Find where the given text appears and provide that cell's center as (X, Y) coordinate. 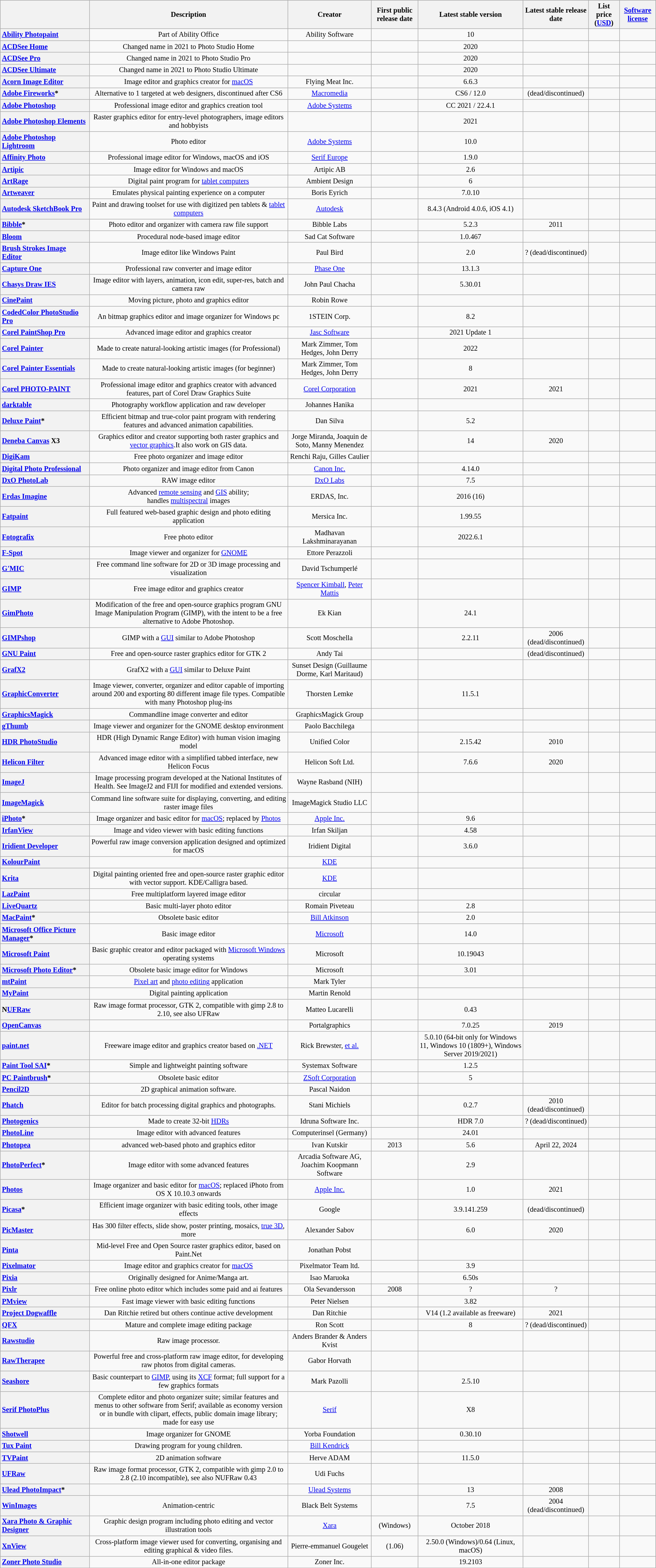
Fotografix (45, 537)
GNU Paint (45, 654)
paint.net (45, 1045)
0.2.7 (470, 1105)
Jorge Miranda, Joaquin de Soto, Manny Menendez (330, 441)
Serif Europe (330, 157)
14.0 (470, 934)
Dan Ritchie retired but others continue active development (188, 1313)
24.01 (470, 1133)
iPhoto* (45, 819)
Professional image editor for Windows, macOS and iOS (188, 157)
Brush Strokes Image Editor (45, 252)
Bill Atkinson (330, 918)
Arcadia Software AG, Joachim Koopmann Software (330, 1165)
Portalgraphics (330, 1025)
Pixelmator Team ltd. (330, 1266)
GraphicsMagick (45, 714)
Serif (330, 1410)
Powerful raw image conversion application designed and optimized for macOS (188, 846)
Gabor Horvath (330, 1361)
Phatch (45, 1105)
DigiKam (45, 457)
List price (USD) (604, 14)
All-in-one editor package (188, 1562)
Photo organizer and image editor from Canon (188, 469)
6.0 (470, 1230)
Computerinsel (Germany) (330, 1133)
darktable (45, 405)
Graphic design program including photo editing and vector illustration tools (188, 1526)
Freeware image editor and graphics creator based on .NET (188, 1045)
Rawstudio (45, 1341)
HDR 7.0 (470, 1121)
Powerful free and cross-platform raw image editor, for developing raw photos from digital cameras. (188, 1361)
Pixel art and photo editing application (188, 982)
13 (470, 1490)
PhotoLine (45, 1133)
Stani Michiels (330, 1105)
ArtRage (45, 181)
5.2 (470, 421)
Pencil2D (45, 1089)
Zoner Photo Studio (45, 1562)
3.9.141.259 (470, 1210)
TVPaint (45, 1458)
10.0 (470, 141)
Krita (45, 878)
Microsoft Office Picture Manager* (45, 934)
Image viewer and organizer for the GNOME desktop environment (188, 726)
5.6 (470, 1145)
Basic multi-layer photo editor (188, 906)
Martin Renold (330, 993)
Sad Cat Software (330, 237)
Deneba Canvas X3 (45, 441)
David Tschumperlé (330, 569)
XnView (45, 1546)
Systemax Software (330, 1066)
Idruna Software Inc. (330, 1121)
Image editor for Windows and macOS (188, 169)
1.2.5 (470, 1066)
DxO Labs (330, 481)
Bloom (45, 237)
Bibble* (45, 225)
WinImages (45, 1506)
1.0 (470, 1189)
Free and open-source raster graphics editor for GTK 2 (188, 654)
Johannes Hanika (330, 405)
Autodesk SketchBook Pro (45, 209)
3.01 (470, 970)
ZSoft Corporation (330, 1078)
Made to create natural-looking artistic images (for beginner) (188, 369)
(Windows) (395, 1526)
Pixelmator (45, 1266)
Ulead Systems (330, 1490)
2021 Update 1 (470, 332)
ACDSee Home (45, 47)
Pinta (45, 1250)
2019 (556, 1025)
gThumb (45, 726)
Image processing program developed at the National Institutes of Health. See ImageJ2 and FIJI for modified and extended versions. (188, 782)
ImageMagick Studio LLC (330, 803)
Photo editor (188, 141)
Professional raw converter and image editor (188, 268)
Thorsten Lemke (330, 694)
1.9.0 (470, 157)
Has 300 filter effects, slide show, poster printing, mosaics, true 3D, more (188, 1230)
Originally designed for Anime/Manga art. (188, 1278)
LiveQuartz (45, 906)
Professional image editor and graphics creation tool (188, 105)
Flying Meat Inc. (330, 82)
Chasys Draw IES (45, 285)
Microsoft Photo Editor* (45, 970)
Unified Color (330, 742)
14 (470, 441)
RawTherapee (45, 1361)
Jasc Software (330, 332)
1STEIN Corp. (330, 316)
Basic counterpart to GIMP, using its XCF format; full support for a few graphics formats (188, 1381)
Drawing program for young children. (188, 1446)
Adobe Photoshop (45, 105)
2D animation software (188, 1458)
11.5.1 (470, 694)
Editor for batch processing digital graphics and photographs. (188, 1105)
F-Spot (45, 553)
MyPaint (45, 993)
Romain Piveteau (330, 906)
Made to create natural-looking artistic images (for Professional) (188, 348)
Bibble Labs (330, 225)
7.0.25 (470, 1025)
Image editor with layers, animation, icon edit, super-res, batch and camera raw (188, 285)
GraphicsMagick Group (330, 714)
Canon Inc. (330, 469)
GraphicConverter (45, 694)
7.6.6 (470, 762)
OpenCanvas (45, 1025)
Changed name in 2021 to Photo Studio Home (188, 47)
GIMPshop (45, 638)
2.2.11 (470, 638)
6 (470, 181)
October 2018 (470, 1526)
NUFRaw (45, 1009)
advanced web-based photo and graphics editor (188, 1145)
PicMaster (45, 1230)
6.50s (470, 1278)
Fast image viewer with basic editing functions (188, 1301)
Photopea (45, 1145)
Paint Tool SAI* (45, 1066)
Paul Bird (330, 252)
Free multiplatform layered image editor (188, 894)
IrfanView (45, 830)
Paint and drawing toolset for use with digitized pen tablets & tablet computers (188, 209)
Mark Pazolli (330, 1381)
Graphics editor and creator supporting both raster graphics and vector graphics.It also work on GIS data. (188, 441)
QFX (45, 1325)
KolourPaint (45, 862)
Latest stable release date (556, 14)
Image organizer for GNOME (188, 1434)
Ek Kian (330, 613)
3.9 (470, 1266)
Part of Ability Office (188, 35)
5 (470, 1078)
Artweaver (45, 193)
Helicon Soft Ltd. (330, 762)
5.0.10 (64-bit only for Windows 11, Windows 10 (1809+), Windows Server 2019/2021) (470, 1045)
Digital painting oriented free and open-source raster graphic editor with vector support. KDE/Calligra based. (188, 878)
9.6 (470, 819)
ACDSee Pro (45, 58)
X8 (470, 1410)
Fatpaint (45, 517)
Image organizer and basic editor for macOS; replaced by Photos (188, 819)
Serif PhotoPlus (45, 1410)
Image viewer and organizer for GNOME (188, 553)
Pixlr (45, 1289)
Capture One (45, 268)
DxO PhotoLab (45, 481)
Alternative to 1 targeted at web designers, discontinued after CS6 (188, 93)
Basic graphic creator and editor packaged with Microsoft Windows operating systems (188, 954)
24.1 (470, 613)
Adobe Photoshop Lightroom (45, 141)
Efficient bitmap and true-color paint program with rendering features and advanced animation capabilities. (188, 421)
11.5.0 (470, 1458)
Raw image processor. (188, 1341)
Project Dogwaffle (45, 1313)
Helicon Filter (45, 762)
Free photo editor (188, 537)
1.0.467 (470, 237)
Artipic (45, 169)
Corel Corporation (330, 389)
Iridient Developer (45, 846)
Photogenics (45, 1121)
Image editor with some advanced features (188, 1165)
Microsoft Paint (45, 954)
Matteo Lucarelli (330, 1009)
Description (188, 14)
Jonathan Pobst (330, 1250)
19.2103 (470, 1562)
Image and video viewer with basic editing functions (188, 830)
Advanced remote sensing and GIS ability;handles multispectral images (188, 496)
Ron Scott (330, 1325)
Creator (330, 14)
GrafX2 (45, 670)
Mature and complete image editing package (188, 1325)
Animation-centric (188, 1506)
Mid-level Free and Open Source raster graphics editor, based on Paint.Net (188, 1250)
Ivan Kutskir (330, 1145)
Free command line software for 2D or 3D image processing and visualization (188, 569)
GIMP (45, 589)
2.5.10 (470, 1381)
3.82 (470, 1301)
Changed name in 2021 to Photo Studio Ultimate (188, 70)
Spencer Kimball, Peter Mattis (330, 589)
Rick Brewster, et al. (330, 1045)
2010 (556, 742)
8.4.3 (Android 4.0.6, iOS 4.1) (470, 209)
Commandline image converter and editor (188, 714)
2.8 (470, 906)
Adobe Photoshop Elements (45, 121)
April 22, 2024 (556, 1145)
First public release date (395, 14)
(1.06) (395, 1546)
10.19043 (470, 954)
10 (470, 35)
5.30.01 (470, 285)
Deluxe Paint* (45, 421)
Digital Photo Professional (45, 469)
Adobe Fireworks* (45, 93)
Changed name in 2021 to Photo Studio Pro (188, 58)
Renchi Raju, Gilles Caulier (330, 457)
2004 (dead/discontinued) (556, 1506)
CC 2021 / 22.4.1 (470, 105)
8.2 (470, 316)
Image editor with advanced features (188, 1133)
7.0.10 (470, 193)
Emulates physical painting experience on a computer (188, 193)
Wayne Rasband (NIH) (330, 782)
2010 (dead/discontinued) (556, 1105)
Boris Eyrich (330, 193)
5.2.3 (470, 225)
2011 (556, 225)
Xara Photo & Graphic Designer (45, 1526)
ACDSee Ultimate (45, 70)
PC Paintbrush* (45, 1078)
mtPaint (45, 982)
RAW image editor (188, 481)
PMview (45, 1301)
Google (330, 1210)
Corel PHOTO-PAINT (45, 389)
2.50.0 (Windows)/0.64 (Linux, macOS) (470, 1546)
2022.6.1 (470, 537)
HDR PhotoStudio (45, 742)
4.58 (470, 830)
Xara (330, 1526)
Photography workflow application and raw developer (188, 405)
Cross-platform image viewer used for converting, organising and editing graphical & video files. (188, 1546)
Photo editor and organizer with camera raw file support (188, 225)
ERDAS, Inc. (330, 496)
Tux Paint (45, 1446)
PhotoPerfect* (45, 1165)
Seashore (45, 1381)
Corel Painter Essentials (45, 369)
MacPaint* (45, 918)
2016 (16) (470, 496)
Sunset Design (Guillaume Dorme, Karl Maritaud) (330, 670)
Raster graphics editor for entry-level photographers, image editors and hobbyists (188, 121)
Herve ADAM (330, 1458)
2.6 (470, 169)
Corel PaintShop Pro (45, 332)
Paolo Bacchilega (330, 726)
Professional image editor and graphics creator with advanced features, part of Corel Draw Graphics Suite (188, 389)
Ettore Perazzoli (330, 553)
Andy Tai (330, 654)
1.99.55 (470, 517)
Acorn Image Editor (45, 82)
UFRaw (45, 1473)
LazPaint (45, 894)
Digital paint program for tablet computers (188, 181)
V14 (1.2 available as freeware) (470, 1313)
Command line software suite for displaying, converting, and editing raster image files (188, 803)
Ambient Design (330, 181)
GimPhoto (45, 613)
G'MIC (45, 569)
Black Belt Systems (330, 1506)
3.6.0 (470, 846)
Isao Maruoka (330, 1278)
Basic image editor (188, 934)
0.30.10 (470, 1434)
2022 (470, 348)
ImageJ (45, 782)
13.1.3 (470, 268)
Latest stable version (470, 14)
Alexander Sabov (330, 1230)
Zoner Inc. (330, 1562)
Obsolete basic image editor for Windows (188, 970)
Pixia (45, 1278)
Ability Software (330, 35)
Raw image format processor, GTK 2, compatible with gimp 2.0 to 2.8 (2.10 incompatible), see also NUFRaw 0.43 (188, 1473)
Full featured web-based graphic design and photo editing application (188, 517)
GrafX2 with a GUI similar to Deluxe Paint (188, 670)
Peter Nielsen (330, 1301)
circular (330, 894)
Dan Silva (330, 421)
0.43 (470, 1009)
Free image editor and graphics creator (188, 589)
Made to create 32-bit HDRs (188, 1121)
6.6.3 (470, 82)
CodedColor PhotoStudio Pro (45, 316)
Irfan Skiljan (330, 830)
Artipic AB (330, 169)
Free photo organizer and image editor (188, 457)
Affinity Photo (45, 157)
Image editor like Windows Paint (188, 252)
Photos (45, 1189)
Pierre-emmanuel Gougelet (330, 1546)
Image organizer and basic editor for macOS; replaced iPhoto from OS X 10.10.3 onwards (188, 1189)
Ability Photopaint (45, 35)
Ulead PhotoImpact* (45, 1490)
Efficient image organizer with basic editing tools, other image effects (188, 1210)
Mersica Inc. (330, 517)
2D graphical animation software. (188, 1089)
2.9 (470, 1165)
Autodesk (330, 209)
2006 (dead/discontinued) (556, 638)
Free online photo editor which includes some paid and ai features (188, 1289)
Corel Painter (45, 348)
Dan Ritchie (330, 1313)
Pascal Naidon (330, 1089)
An bitmap graphics editor and image organizer for Windows pc (188, 316)
CinePaint (45, 300)
Robin Rowe (330, 300)
Procedural node-based image editor (188, 237)
John Paul Chacha (330, 285)
Iridient Digital (330, 846)
Anders Brander & Anders Kvist (330, 1341)
Yorba Foundation (330, 1434)
Advanced image editor and graphics creator (188, 332)
Raw image format processor, GTK 2, compatible with gimp 2.8 to 2.10, see also UFRaw (188, 1009)
Digital painting application (188, 993)
Udi Fuchs (330, 1473)
Phase One (330, 268)
Moving picture, photo and graphics editor (188, 300)
Mark Tyler (330, 982)
Software license (637, 14)
Erdas Imagine (45, 496)
GIMP with a GUI similar to Adobe Photoshop (188, 638)
2013 (395, 1145)
Scott Moschella (330, 638)
Bill Kendrick (330, 1446)
4.14.0 (470, 469)
Macromedia (330, 93)
Simple and lightweight painting software (188, 1066)
Ola Sevandersson (330, 1289)
CS6 / 12.0 (470, 93)
HDR (High Dynamic Range Editor) with human vision imaging model (188, 742)
Shotwell (45, 1434)
ImageMagick (45, 803)
Madhavan Lakshminarayanan (330, 537)
Advanced image editor with a simplified tabbed interface, new Helicon Focus (188, 762)
2.15.42 (470, 742)
Picasa* (45, 1210)
